Output the [x, y] coordinate of the center of the cell containing the given text.  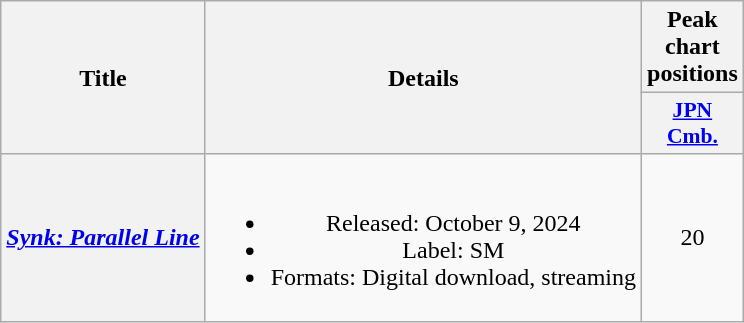
Details [423, 78]
Released: October 9, 2024Label: SMFormats: Digital download, streaming [423, 238]
Peak chart positions [693, 47]
JPNCmb. [693, 124]
20 [693, 238]
Title [103, 78]
Synk: Parallel Line [103, 238]
